Provide the (x, y) coordinate of the cell's center where the given text is located.  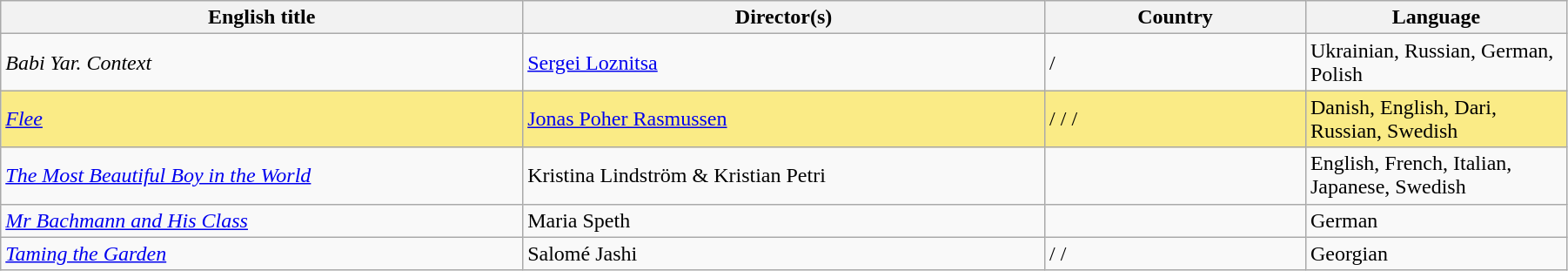
Director(s) (784, 17)
Sergei Loznitsa (784, 63)
Danish, English, Dari, Russian, Swedish (1436, 119)
English, French, Italian, Japanese, Swedish (1436, 176)
/ / / (1176, 119)
The Most Beautiful Boy in the World (262, 176)
Kristina Lindström & Kristian Petri (784, 176)
Mr Bachmann and His Class (262, 220)
/ / (1176, 254)
Jonas Poher Rasmussen (784, 119)
Salomé Jashi (784, 254)
Language (1436, 17)
Maria Speth (784, 220)
German (1436, 220)
/ (1176, 63)
Country (1176, 17)
Flee (262, 119)
Taming the Garden (262, 254)
Babi Yar. Context (262, 63)
Ukrainian, Russian, German, Polish (1436, 63)
Georgian (1436, 254)
English title (262, 17)
